Scan for the cell matching the given text and deliver its [x, y] coordinate at center. 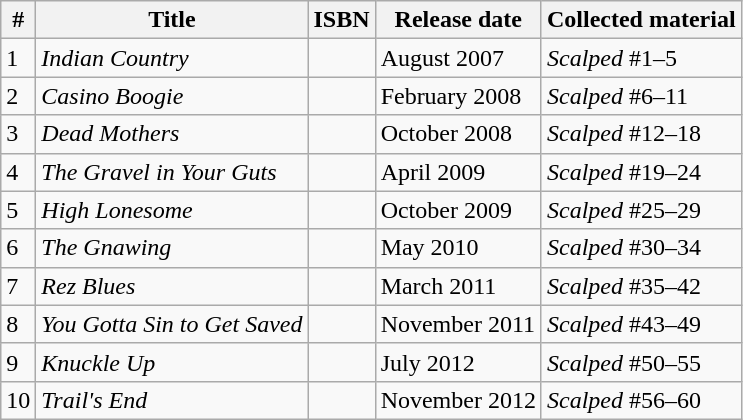
July 2012 [458, 362]
Knuckle Up [172, 362]
6 [18, 248]
High Lonesome [172, 210]
7 [18, 286]
The Gnawing [172, 248]
Collected material [641, 20]
3 [18, 134]
Dead Mothers [172, 134]
October 2008 [458, 134]
February 2008 [458, 96]
Trail's End [172, 400]
Scalped #30–34 [641, 248]
The Gravel in Your Guts [172, 172]
9 [18, 362]
Scalped #43–49 [641, 324]
May 2010 [458, 248]
Scalped #56–60 [641, 400]
Scalped #1–5 [641, 58]
November 2011 [458, 324]
2 [18, 96]
4 [18, 172]
Scalped #6–11 [641, 96]
You Gotta Sin to Get Saved [172, 324]
8 [18, 324]
5 [18, 210]
October 2009 [458, 210]
November 2012 [458, 400]
Scalped #50–55 [641, 362]
Release date [458, 20]
10 [18, 400]
April 2009 [458, 172]
August 2007 [458, 58]
Title [172, 20]
Rez Blues [172, 286]
1 [18, 58]
Scalped #12–18 [641, 134]
March 2011 [458, 286]
Scalped #19–24 [641, 172]
# [18, 20]
Scalped #35–42 [641, 286]
ISBN [342, 20]
Scalped #25–29 [641, 210]
Casino Boogie [172, 96]
Indian Country [172, 58]
